Provide the [x, y] coordinate of the cell's center where the given text is located.  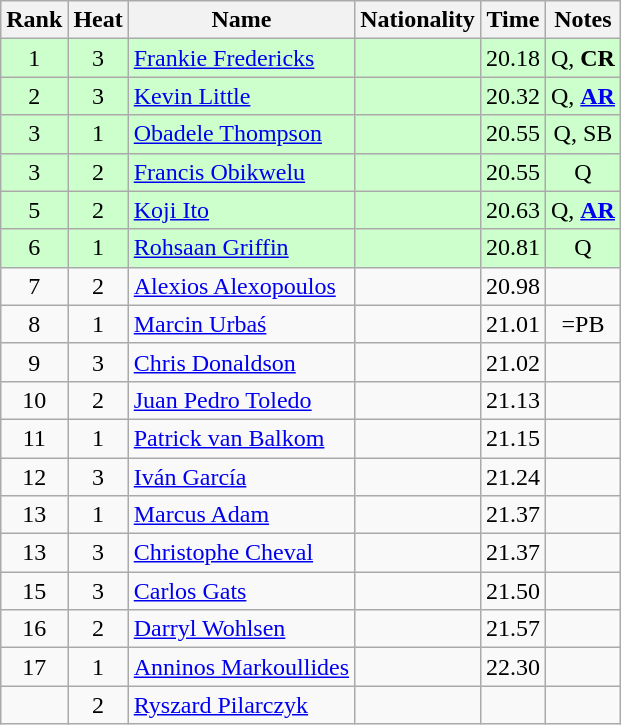
Q, CR [582, 58]
Iván García [241, 477]
Darryl Wohlsen [241, 629]
20.81 [512, 248]
Name [241, 20]
Ryszard Pilarczyk [241, 705]
Patrick van Balkom [241, 438]
21.24 [512, 477]
Kevin Little [241, 96]
Chris Donaldson [241, 362]
21.57 [512, 629]
Anninos Markoullides [241, 667]
Notes [582, 20]
Koji Ito [241, 210]
20.63 [512, 210]
5 [34, 210]
20.98 [512, 286]
21.02 [512, 362]
Francis Obikwelu [241, 172]
16 [34, 629]
7 [34, 286]
Juan Pedro Toledo [241, 400]
9 [34, 362]
21.15 [512, 438]
20.18 [512, 58]
Rohsaan Griffin [241, 248]
21.13 [512, 400]
Heat [98, 20]
17 [34, 667]
8 [34, 324]
Alexios Alexopoulos [241, 286]
Carlos Gats [241, 591]
20.32 [512, 96]
22.30 [512, 667]
Nationality [418, 20]
Marcus Adam [241, 515]
=PB [582, 324]
21.50 [512, 591]
Christophe Cheval [241, 553]
Marcin Urbaś [241, 324]
12 [34, 477]
Frankie Fredericks [241, 58]
Q, SB [582, 134]
10 [34, 400]
Rank [34, 20]
11 [34, 438]
Obadele Thompson [241, 134]
15 [34, 591]
21.01 [512, 324]
Time [512, 20]
6 [34, 248]
